Determine the (x, y) coordinate at the center of the cell enclosing the given text.  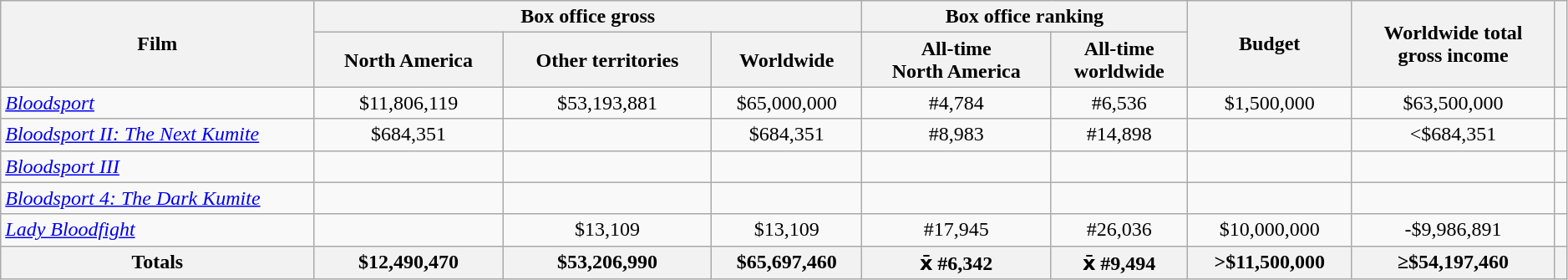
$53,193,881 (607, 103)
$1,500,000 (1270, 103)
>$11,500,000 (1270, 262)
Bloodsport 4: The Dark Kumite (157, 198)
Film (157, 43)
#14,898 (1119, 135)
#6,536 (1119, 103)
Box office gross (588, 17)
-$9,986,891 (1454, 230)
≥$54,197,460 (1454, 262)
All-time North America (957, 60)
x̄ #6,342 (957, 262)
<$684,351 (1454, 135)
$10,000,000 (1270, 230)
Budget (1270, 43)
North America (408, 60)
#17,945 (957, 230)
Bloodsport III (157, 166)
Bloodsport II: The Next Kumite (157, 135)
$53,206,990 (607, 262)
Other territories (607, 60)
Box office ranking (1025, 17)
All-time worldwide (1119, 60)
#26,036 (1119, 230)
x̄ #9,494 (1119, 262)
#4,784 (957, 103)
Worldwide (787, 60)
Lady Bloodfight (157, 230)
$65,000,000 (787, 103)
#8,983 (957, 135)
Bloodsport (157, 103)
Worldwide totalgross income (1454, 43)
Totals (157, 262)
$11,806,119 (408, 103)
$12,490,470 (408, 262)
$63,500,000 (1454, 103)
$65,697,460 (787, 262)
